Find where the given text appears and provide that cell's center as [x, y] coordinate. 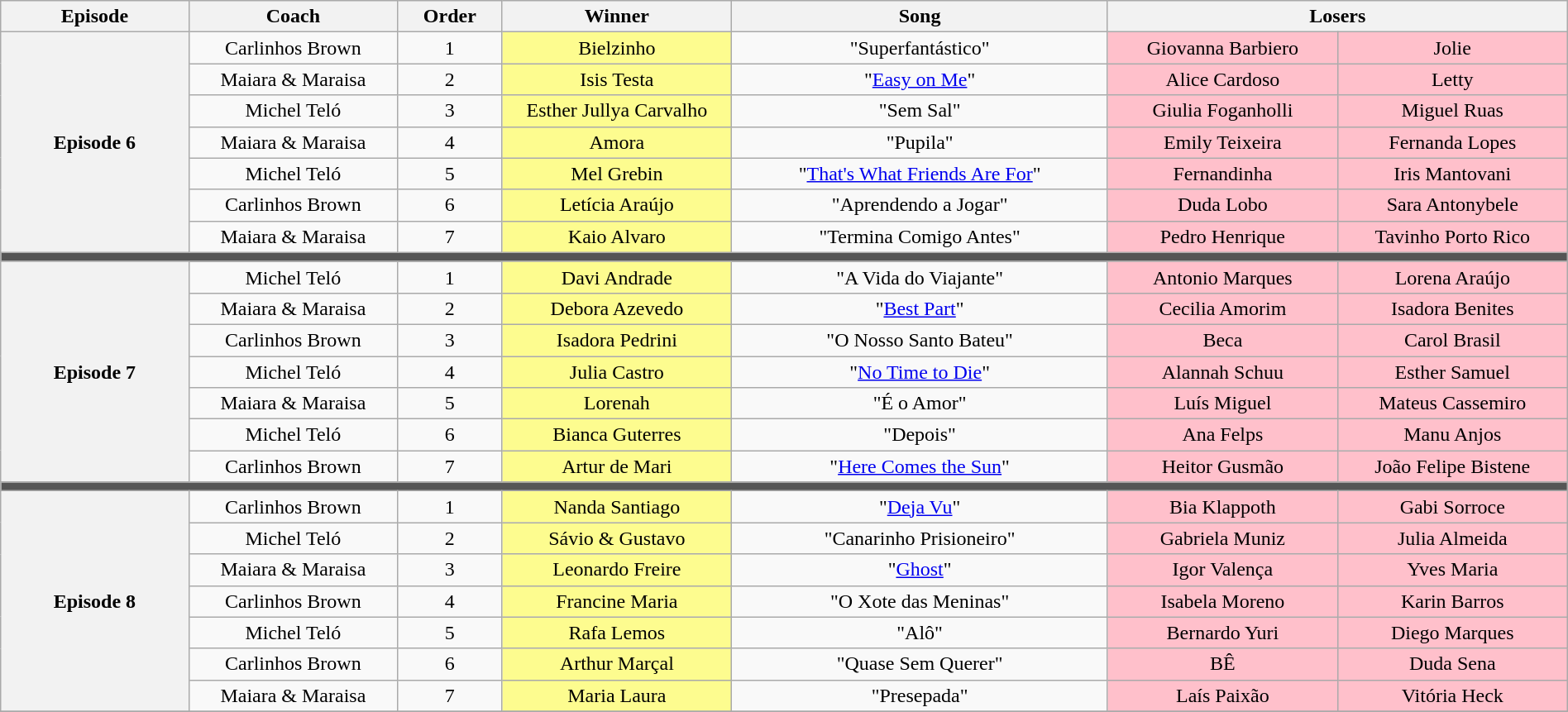
Julia Almeida [1452, 538]
Giulia Foganholli [1222, 111]
"Deja Vu" [920, 507]
Jolie [1452, 48]
Ana Felps [1222, 435]
Alannah Schuu [1222, 371]
Gabi Sorroce [1452, 507]
"Easy on Me" [920, 79]
"A Vida do Viajante" [920, 277]
Diego Marques [1452, 633]
"É o Amor" [920, 404]
"Alô" [920, 633]
Isadora Benites [1452, 308]
Coach [293, 17]
Isabela Moreno [1222, 601]
Letícia Araújo [617, 205]
Mateus Cassemiro [1452, 404]
Beca [1222, 340]
"Quase Sem Querer" [920, 664]
Carol Brasil [1452, 340]
"Here Comes the Sun" [920, 466]
Isis Testa [617, 79]
Mel Grebin [617, 174]
Leonardo Freire [617, 570]
Vitória Heck [1452, 695]
Luís Miguel [1222, 404]
"Depois" [920, 435]
Emily Teixeira [1222, 142]
Miguel Ruas [1452, 111]
Debora Azevedo [617, 308]
Cecilia Amorim [1222, 308]
Bianca Guterres [617, 435]
Lorena Araújo [1452, 277]
Davi Andrade [617, 277]
Iris Mantovani [1452, 174]
Esther Samuel [1452, 371]
Heitor Gusmão [1222, 466]
Kaio Alvaro [617, 237]
Giovanna Barbiero [1222, 48]
"Sem Sal" [920, 111]
Antonio Marques [1222, 277]
"That's What Friends Are For" [920, 174]
"No Time to Die" [920, 371]
Esther Jullya Carvalho [617, 111]
Pedro Henrique [1222, 237]
"Aprendendo a Jogar" [920, 205]
Manu Anjos [1452, 435]
Amora [617, 142]
BÊ [1222, 664]
Francine Maria [617, 601]
Song [920, 17]
Yves Maria [1452, 570]
Losers [1337, 17]
"O Nosso Santo Bateu" [920, 340]
Episode 6 [94, 142]
Fernanda Lopes [1452, 142]
Gabriela Muniz [1222, 538]
"Best Part" [920, 308]
Sávio & Gustavo [617, 538]
Episode 8 [94, 601]
Bernardo Yuri [1222, 633]
Igor Valença [1222, 570]
Nanda Santiago [617, 507]
"Pupila" [920, 142]
Episode [94, 17]
Karin Barros [1452, 601]
Bia Klappoth [1222, 507]
Maria Laura [617, 695]
"Superfantástico" [920, 48]
Sara Antonybele [1452, 205]
"O Xote das Meninas" [920, 601]
"Termina Comigo Antes" [920, 237]
Isadora Pedrini [617, 340]
Winner [617, 17]
Episode 7 [94, 371]
Duda Lobo [1222, 205]
Duda Sena [1452, 664]
Alice Cardoso [1222, 79]
"Presepada" [920, 695]
Lorenah [617, 404]
Letty [1452, 79]
"Canarinho Prisioneiro" [920, 538]
Rafa Lemos [617, 633]
Bielzinho [617, 48]
Fernandinha [1222, 174]
Artur de Mari [617, 466]
Arthur Marçal [617, 664]
"Ghost" [920, 570]
Laís Paixão [1222, 695]
Julia Castro [617, 371]
Tavinho Porto Rico [1452, 237]
João Felipe Bistene [1452, 466]
Order [450, 17]
